Search for the cell housing the specified text and yield its [x, y] center coordinate. 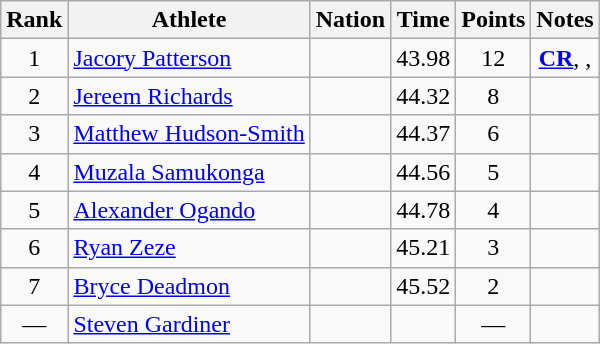
43.98 [424, 58]
44.37 [424, 134]
Bryce Deadmon [189, 286]
Nation [350, 20]
Athlete [189, 20]
Matthew Hudson-Smith [189, 134]
8 [494, 96]
Notes [565, 20]
CR, , [565, 58]
45.21 [424, 248]
44.32 [424, 96]
7 [34, 286]
Jereem Richards [189, 96]
Ryan Zeze [189, 248]
44.56 [424, 172]
45.52 [424, 286]
Jacory Patterson [189, 58]
44.78 [424, 210]
Alexander Ogando [189, 210]
12 [494, 58]
Muzala Samukonga [189, 172]
1 [34, 58]
Points [494, 20]
Steven Gardiner [189, 324]
Time [424, 20]
Rank [34, 20]
